Detect which cell encompasses the target text, then output its [X, Y] center coordinate. 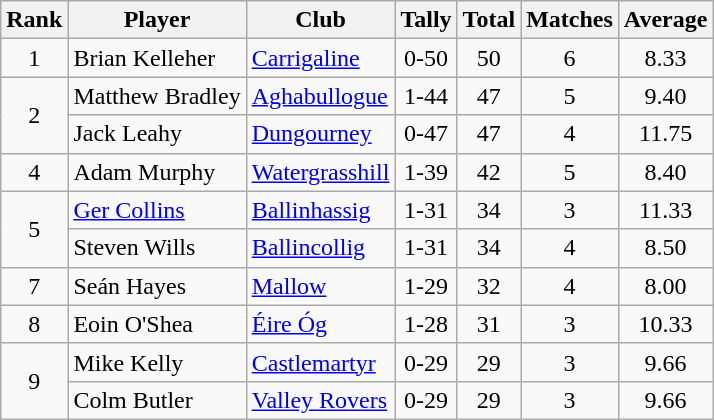
Player [157, 20]
Ballinhassig [320, 210]
Adam Murphy [157, 172]
0-47 [426, 134]
Club [320, 20]
Average [666, 20]
Matthew Bradley [157, 96]
Ger Collins [157, 210]
1-44 [426, 96]
8.40 [666, 172]
6 [570, 58]
10.33 [666, 324]
1-39 [426, 172]
Colm Butler [157, 400]
0-50 [426, 58]
50 [489, 58]
Ballincollig [320, 248]
8.50 [666, 248]
Mike Kelly [157, 362]
Valley Rovers [320, 400]
Mallow [320, 286]
11.75 [666, 134]
Tally [426, 20]
8.33 [666, 58]
Dungourney [320, 134]
9 [34, 381]
42 [489, 172]
8 [34, 324]
Seán Hayes [157, 286]
1-28 [426, 324]
1-29 [426, 286]
Eoin O'Shea [157, 324]
Carrigaline [320, 58]
2 [34, 115]
Steven Wills [157, 248]
1 [34, 58]
Rank [34, 20]
11.33 [666, 210]
Matches [570, 20]
Watergrasshill [320, 172]
Brian Kelleher [157, 58]
9.40 [666, 96]
Jack Leahy [157, 134]
32 [489, 286]
Total [489, 20]
Aghabullogue [320, 96]
31 [489, 324]
8.00 [666, 286]
Éire Óg [320, 324]
Castlemartyr [320, 362]
7 [34, 286]
